Determine the (x, y) coordinate at the center of the cell enclosing the given text.  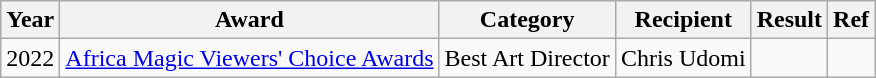
Recipient (683, 20)
Award (250, 20)
Ref (852, 20)
Category (527, 20)
Best Art Director (527, 58)
2022 (30, 58)
Africa Magic Viewers' Choice Awards (250, 58)
Result (789, 20)
Chris Udomi (683, 58)
Year (30, 20)
